Pinpoint the cell where the given text exists, returning its [X, Y] midpoint coordinate. 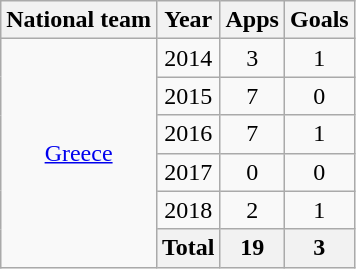
2015 [188, 96]
Goals [319, 20]
National team [79, 20]
2017 [188, 172]
2 [252, 210]
Greece [79, 153]
2018 [188, 210]
2014 [188, 58]
2016 [188, 134]
19 [252, 248]
Total [188, 248]
Year [188, 20]
Apps [252, 20]
